From the cell containing the given text, extract its center point as [x, y] coordinate. 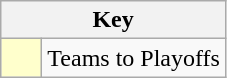
Key [114, 20]
Teams to Playoffs [134, 58]
